Provide the (x, y) coordinate of the cell's center where the given text is located.  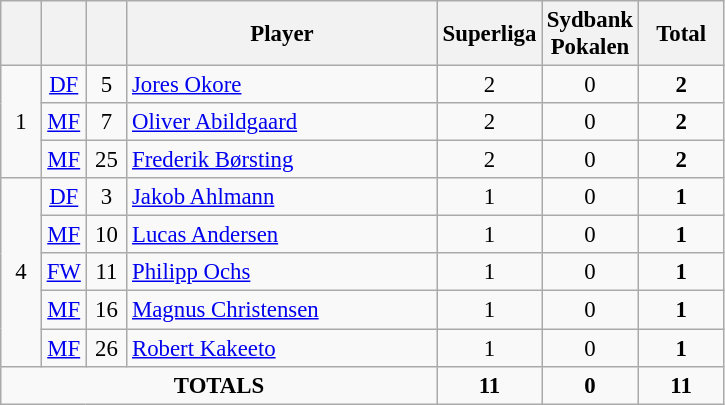
Robert Kakeeto (282, 348)
Sydbank Pokalen (590, 34)
5 (106, 85)
10 (106, 235)
Oliver Abildgaard (282, 122)
Player (282, 34)
7 (106, 122)
16 (106, 310)
Total (681, 34)
FW (64, 273)
3 (106, 197)
Superliga (489, 34)
Magnus Christensen (282, 310)
26 (106, 348)
Lucas Andersen (282, 235)
Philipp Ochs (282, 273)
Jakob Ahlmann (282, 197)
4 (22, 272)
TOTALS (220, 385)
Jores Okore (282, 85)
25 (106, 160)
Frederik Børsting (282, 160)
